Search for the cell housing the specified text and yield its (x, y) center coordinate. 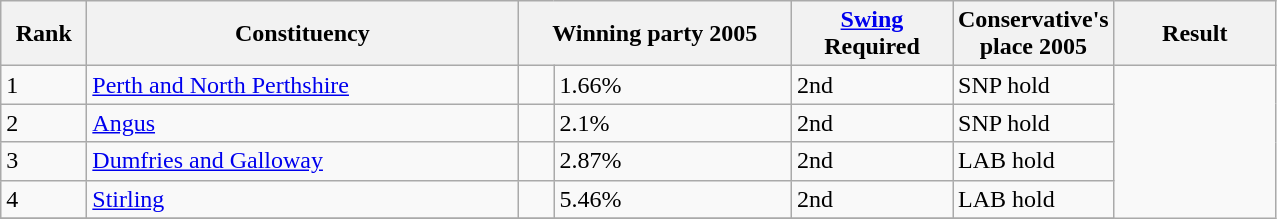
Constituency (302, 34)
Dumfries and Galloway (302, 161)
5.46% (673, 199)
2.1% (673, 123)
2 (44, 123)
1.66% (673, 85)
Angus (302, 123)
Result (1194, 34)
Swing Required (872, 34)
Conservative's place 2005 (1033, 34)
Winning party 2005 (655, 34)
Stirling (302, 199)
Rank (44, 34)
Perth and North Perthshire (302, 85)
3 (44, 161)
1 (44, 85)
4 (44, 199)
2.87% (673, 161)
